Detect which cell encompasses the target text, then output its (x, y) center coordinate. 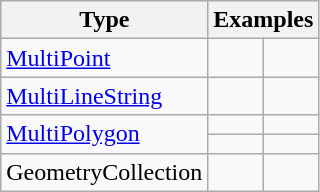
MultiLineString (104, 96)
MultiPolygon (104, 134)
GeometryCollection (104, 172)
MultiPoint (104, 58)
Type (104, 20)
Examples (264, 20)
